Scan for the cell matching the given text and deliver its (X, Y) coordinate at center. 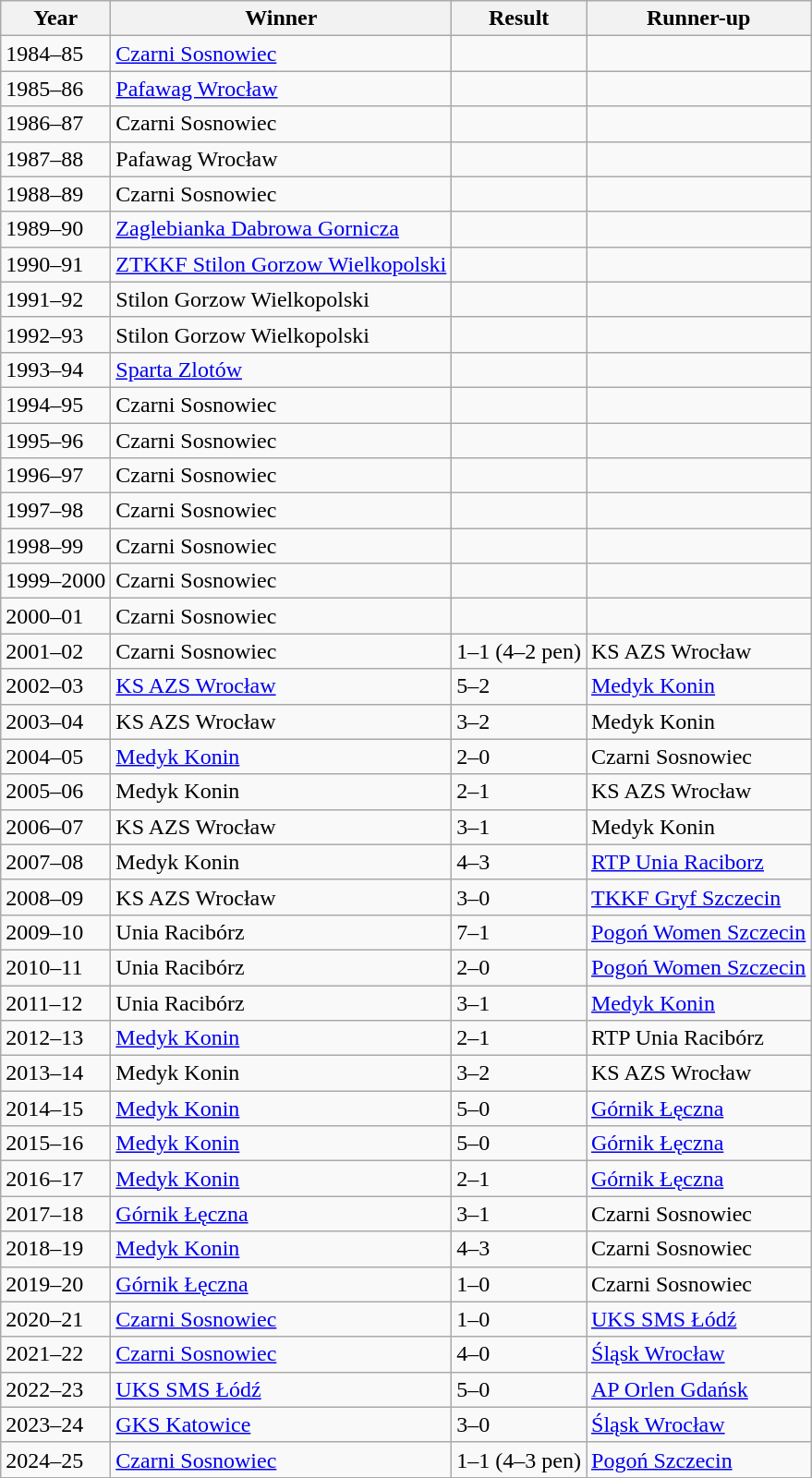
1986–87 (55, 124)
1996–97 (55, 476)
Result (519, 18)
2001–02 (55, 651)
RTP Unia Raciborz (698, 862)
GKS Katowice (281, 1424)
Sparta Zlotów (281, 369)
2011–12 (55, 1002)
1989–90 (55, 229)
Winner (281, 18)
2019–20 (55, 1284)
1998–99 (55, 546)
1997–98 (55, 511)
2004–05 (55, 757)
RTP Unia Racibórz (698, 1038)
2017–18 (55, 1214)
2012–13 (55, 1038)
2016–17 (55, 1179)
2010–11 (55, 967)
2009–10 (55, 932)
ZTKKF Stilon Gorzow Wielkopolski (281, 264)
2000–01 (55, 616)
1987–88 (55, 159)
2007–08 (55, 862)
1984–85 (55, 54)
7–1 (519, 932)
2023–24 (55, 1424)
Pogoń Szczecin (698, 1460)
1988–89 (55, 194)
1993–94 (55, 369)
1999–2000 (55, 581)
2008–09 (55, 897)
4–0 (519, 1354)
2006–07 (55, 827)
2024–25 (55, 1460)
2018–19 (55, 1249)
2003–04 (55, 721)
2013–14 (55, 1073)
2005–06 (55, 792)
1985–86 (55, 89)
1–1 (4–2 pen) (519, 651)
5–2 (519, 686)
1990–91 (55, 264)
1992–93 (55, 334)
2021–22 (55, 1354)
Year (55, 18)
1994–95 (55, 405)
Zaglebianka Dabrowa Gornicza (281, 229)
2002–03 (55, 686)
Runner-up (698, 18)
2022–23 (55, 1389)
2014–15 (55, 1108)
1–1 (4–3 pen) (519, 1460)
AP Orlen Gdańsk (698, 1389)
2015–16 (55, 1144)
2020–21 (55, 1319)
TKKF Gryf Szczecin (698, 897)
1991–92 (55, 299)
1995–96 (55, 441)
